Locate the cell with the specified text and output its (X, Y) center coordinate. 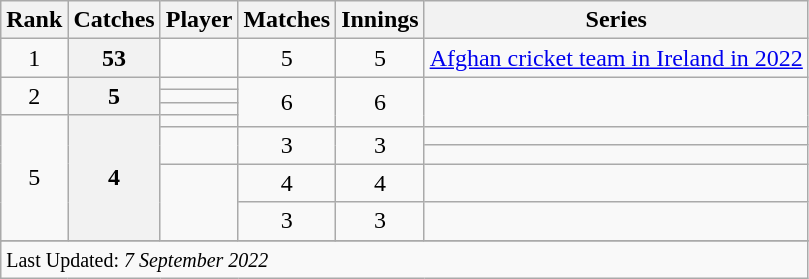
53 (114, 58)
Matches (287, 20)
Afghan cricket team in Ireland in 2022 (616, 58)
1 (34, 58)
2 (34, 96)
Catches (114, 20)
Rank (34, 20)
Player (199, 20)
Series (616, 20)
Last Updated: 7 September 2022 (405, 259)
Innings (380, 20)
